Return (X, Y) of the center of cell containing provided text 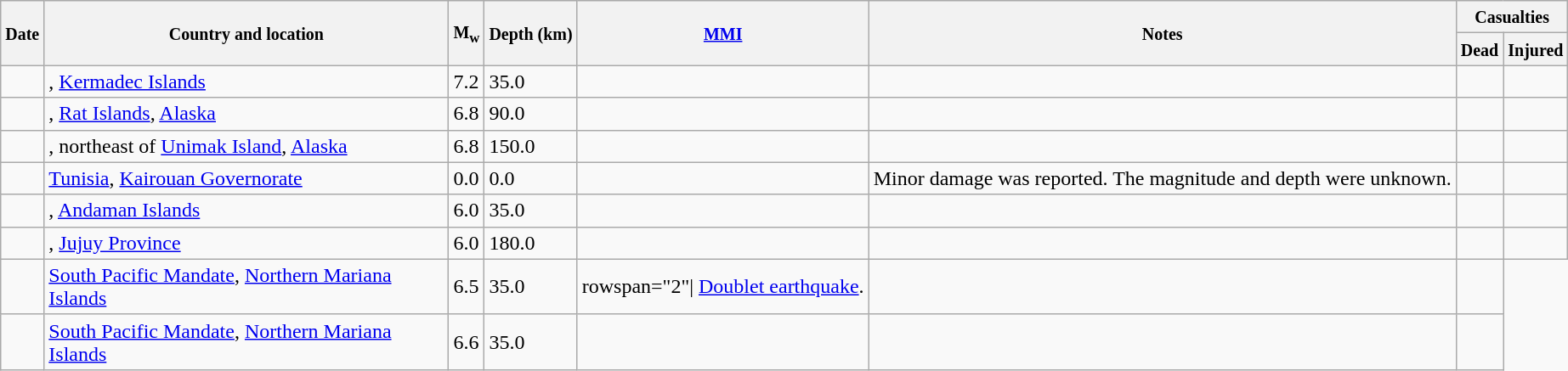
Mw (467, 33)
150.0 (530, 146)
, Rat Islands, Alaska (246, 114)
Country and location (246, 33)
Injured (1536, 49)
Dead (1480, 49)
, Jujuy Province (246, 243)
Minor damage was reported. The magnitude and depth were unknown. (1163, 178)
6.6 (467, 341)
Depth (km) (530, 33)
Tunisia, Kairouan Governorate (246, 178)
6.5 (467, 287)
180.0 (530, 243)
90.0 (530, 114)
rowspan="2"| Doublet earthquake. (722, 287)
MMI (722, 33)
Casualties (1512, 17)
, Kermadec Islands (246, 82)
, northeast of Unimak Island, Alaska (246, 146)
Date (22, 33)
Notes (1163, 33)
, Andaman Islands (246, 211)
7.2 (467, 82)
